Provide the (x, y) coordinate of the cell's center where the given text is located.  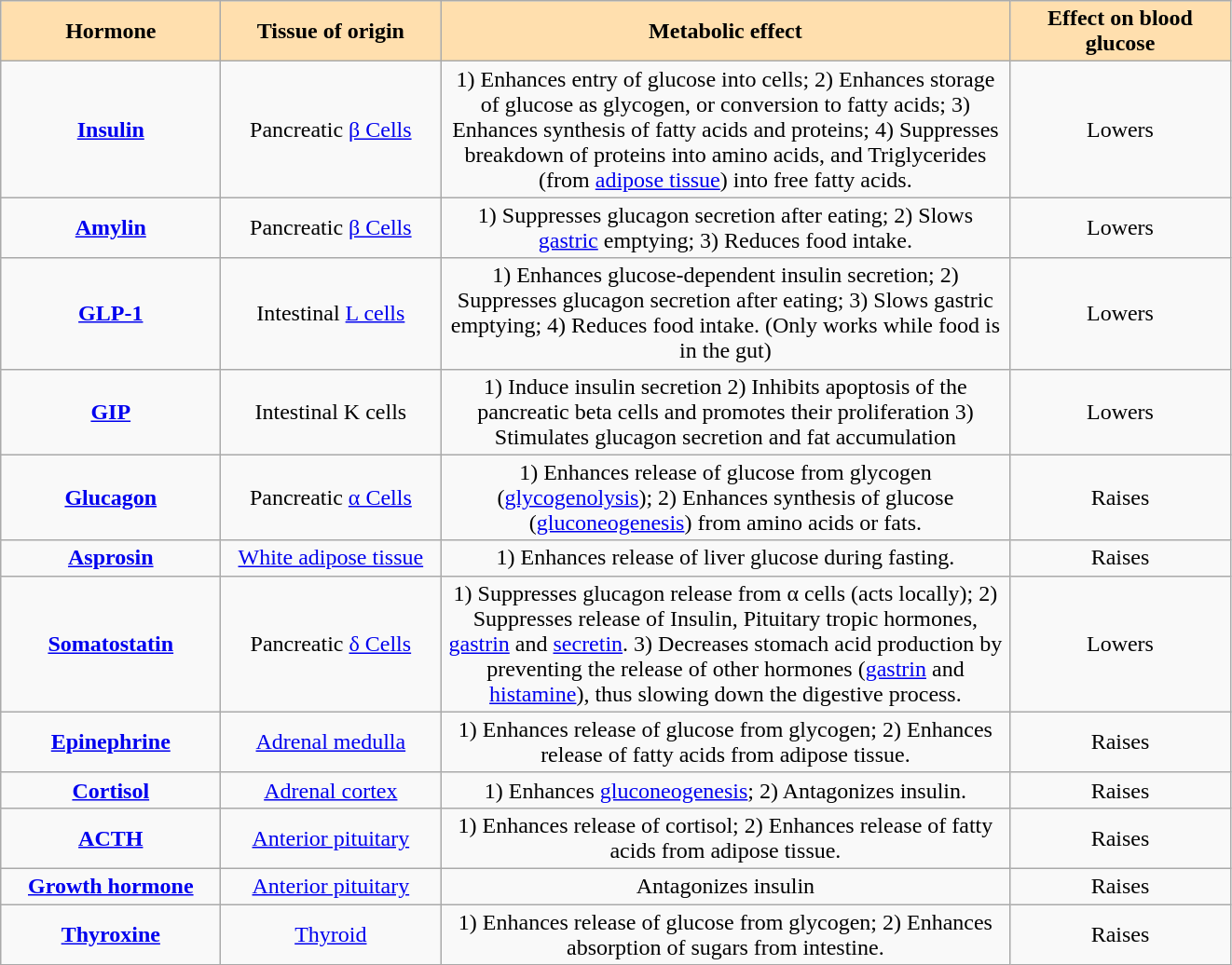
Intestinal L cells (331, 313)
Amylin (111, 227)
Thyroid (331, 933)
Epinephrine (111, 741)
1) Suppresses glucagon secretion after eating; 2) Slows gastric emptying; 3) Reduces food intake. (725, 227)
White adipose tissue (331, 558)
1) Enhances release of glucose from glycogen; 2) Enhances absorption of sugars from intestine. (725, 933)
GLP-1 (111, 313)
Asprosin (111, 558)
Adrenal medulla (331, 741)
1) Enhances release of liver glucose during fasting. (725, 558)
Glucagon (111, 497)
Tissue of origin (331, 32)
Pancreatic δ Cells (331, 644)
Metabolic effect (725, 32)
Insulin (111, 129)
Thyroxine (111, 933)
Hormone (111, 32)
Intestinal K cells (331, 412)
Effect on blood glucose (1120, 32)
1) Enhances release of glucose from glycogen; 2) Enhances release of fatty acids from adipose tissue. (725, 741)
1) Enhances release of glucose from glycogen (glycogenolysis); 2) Enhances synthesis of glucose (gluconeogenesis) from amino acids or fats. (725, 497)
Somatostatin (111, 644)
Pancreatic α Cells (331, 497)
Adrenal cortex (331, 790)
1) Enhances release of cortisol; 2) Enhances release of fatty acids from adipose tissue. (725, 838)
Growth hormone (111, 886)
ACTH (111, 838)
1) Enhances gluconeogenesis; 2) Antagonizes insulin. (725, 790)
Antagonizes insulin (725, 886)
Cortisol (111, 790)
GIP (111, 412)
